Output the (x, y) coordinate of the center of the cell containing the given text.  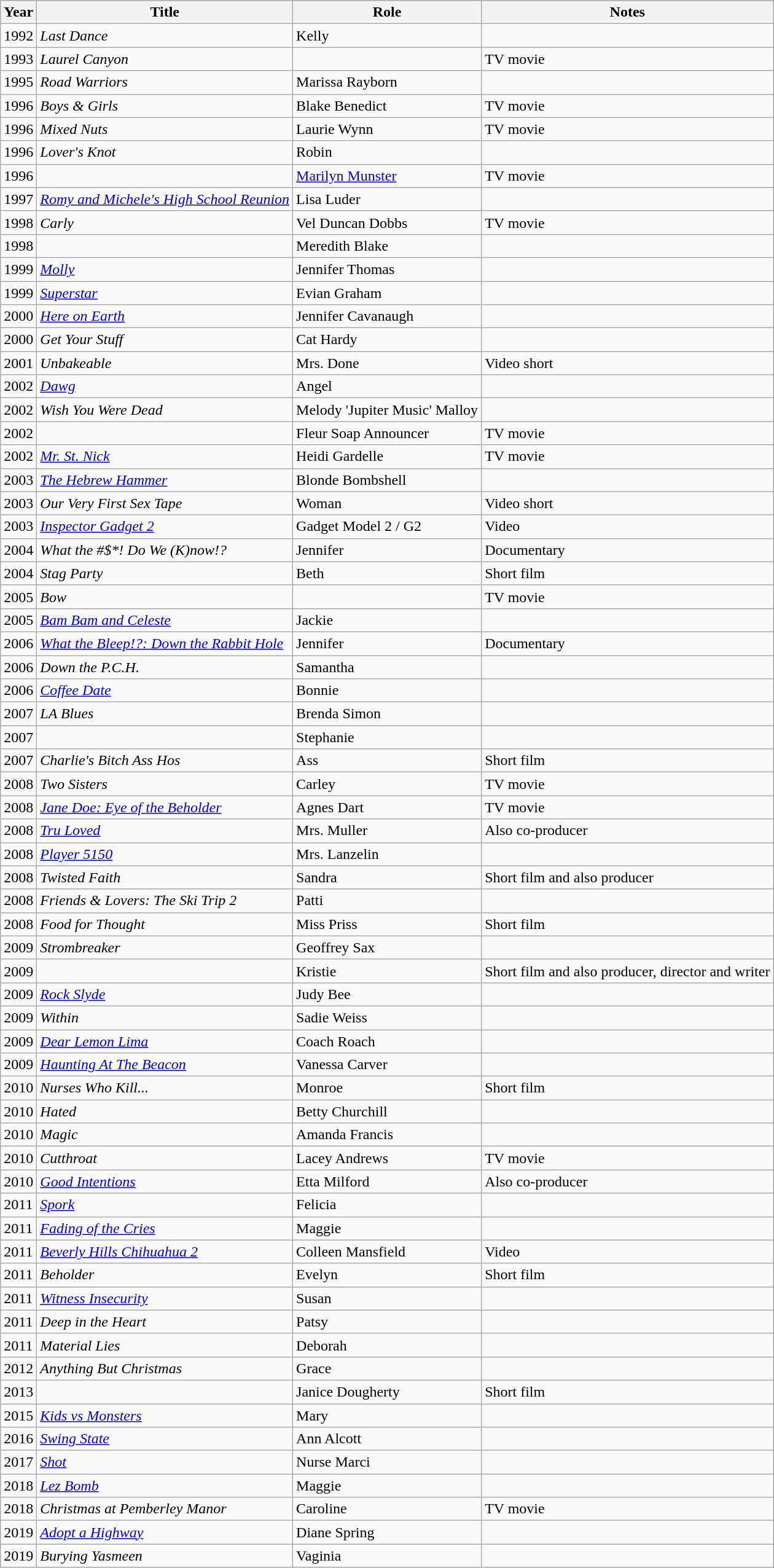
Susan (387, 1298)
Janice Dougherty (387, 1392)
2017 (18, 1462)
1995 (18, 82)
Amanda Francis (387, 1135)
Felicia (387, 1205)
Sandra (387, 877)
Samantha (387, 667)
2001 (18, 363)
Dawg (165, 386)
The Hebrew Hammer (165, 480)
1992 (18, 36)
Mixed Nuts (165, 129)
Spork (165, 1205)
Shot (165, 1462)
Our Very First Sex Tape (165, 503)
Monroe (387, 1088)
Unbakeable (165, 363)
Christmas at Pemberley Manor (165, 1509)
Friends & Lovers: The Ski Trip 2 (165, 901)
Diane Spring (387, 1532)
Heidi Gardelle (387, 457)
Inspector Gadget 2 (165, 527)
Marissa Rayborn (387, 82)
Mr. St. Nick (165, 457)
Superstar (165, 293)
2013 (18, 1392)
Player 5150 (165, 854)
Vaginia (387, 1556)
1997 (18, 199)
Rock Slyde (165, 994)
Laurel Canyon (165, 59)
Get Your Stuff (165, 340)
Bam Bam and Celeste (165, 620)
Miss Priss (387, 924)
Boys & Girls (165, 106)
Bonnie (387, 691)
2015 (18, 1415)
Beverly Hills Chihuahua 2 (165, 1252)
What the Bleep!?: Down the Rabbit Hole (165, 643)
Kids vs Monsters (165, 1415)
2016 (18, 1439)
Deborah (387, 1345)
Brenda Simon (387, 714)
Etta Milford (387, 1182)
Evelyn (387, 1275)
Blake Benedict (387, 106)
Carley (387, 784)
Mrs. Done (387, 363)
Agnes Dart (387, 807)
LA Blues (165, 714)
Lisa Luder (387, 199)
Short film and also producer, director and writer (628, 971)
Swing State (165, 1439)
2012 (18, 1368)
Haunting At The Beacon (165, 1065)
Jennifer Thomas (387, 269)
Judy Bee (387, 994)
Molly (165, 269)
Down the P.C.H. (165, 667)
Deep in the Heart (165, 1322)
Cutthroat (165, 1158)
Colleen Mansfield (387, 1252)
Short film and also producer (628, 877)
Charlie's Bitch Ass Hos (165, 761)
Role (387, 12)
Carly (165, 222)
Patsy (387, 1322)
Angel (387, 386)
Twisted Faith (165, 877)
Hated (165, 1111)
Two Sisters (165, 784)
Stephanie (387, 737)
Within (165, 1017)
Beholder (165, 1275)
Anything But Christmas (165, 1368)
Jennifer Cavanaugh (387, 316)
Bow (165, 597)
Ass (387, 761)
Meredith Blake (387, 246)
Cat Hardy (387, 340)
Ann Alcott (387, 1439)
Vanessa Carver (387, 1065)
Good Intentions (165, 1182)
Witness Insecurity (165, 1298)
Notes (628, 12)
Here on Earth (165, 316)
Mary (387, 1415)
Evian Graham (387, 293)
Coffee Date (165, 691)
Caroline (387, 1509)
Material Lies (165, 1345)
Adopt a Highway (165, 1532)
Wish You Were Dead (165, 410)
Tru Loved (165, 831)
Laurie Wynn (387, 129)
What the #$*! Do We (K)now!? (165, 550)
Jackie (387, 620)
Vel Duncan Dobbs (387, 222)
Gadget Model 2 / G2 (387, 527)
Melody 'Jupiter Music' Malloy (387, 410)
Robin (387, 152)
Sadie Weiss (387, 1017)
Fading of the Cries (165, 1228)
Burying Yasmeen (165, 1556)
Lez Bomb (165, 1486)
Year (18, 12)
Fleur Soap Announcer (387, 433)
Lover's Knot (165, 152)
Coach Roach (387, 1041)
Last Dance (165, 36)
Beth (387, 573)
Romy and Michele's High School Reunion (165, 199)
Title (165, 12)
Stag Party (165, 573)
Mrs. Muller (387, 831)
Dear Lemon Lima (165, 1041)
Patti (387, 901)
Nurse Marci (387, 1462)
Betty Churchill (387, 1111)
Strombreaker (165, 947)
Geoffrey Sax (387, 947)
Food for Thought (165, 924)
Kelly (387, 36)
Magic (165, 1135)
Nurses Who Kill... (165, 1088)
Lacey Andrews (387, 1158)
Kristie (387, 971)
Jane Doe: Eye of the Beholder (165, 807)
1993 (18, 59)
Mrs. Lanzelin (387, 854)
Road Warriors (165, 82)
Blonde Bombshell (387, 480)
Grace (387, 1368)
Marilyn Munster (387, 176)
Woman (387, 503)
